Return [x, y] of the center of cell containing provided text 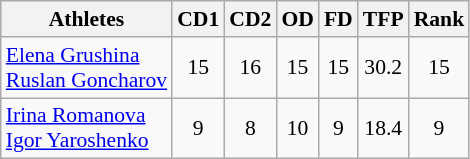
Rank [440, 19]
Elena GrushinaRuslan Goncharov [86, 68]
CD2 [250, 19]
OD [298, 19]
CD1 [198, 19]
TFP [384, 19]
30.2 [384, 68]
18.4 [384, 128]
FD [338, 19]
10 [298, 128]
8 [250, 128]
Athletes [86, 19]
16 [250, 68]
Irina RomanovaIgor Yaroshenko [86, 128]
